Determine the (x, y) coordinate at the center of the cell enclosing the given text.  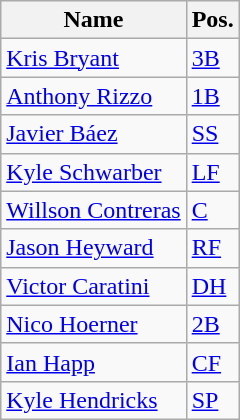
Anthony Rizzo (94, 96)
DH (212, 286)
Pos. (212, 20)
Jason Heyward (94, 248)
RF (212, 248)
Kyle Hendricks (94, 400)
2B (212, 324)
SP (212, 400)
Victor Caratini (94, 286)
CF (212, 362)
Name (94, 20)
Kris Bryant (94, 58)
Nico Hoerner (94, 324)
Javier Báez (94, 134)
C (212, 210)
LF (212, 172)
1B (212, 96)
SS (212, 134)
Kyle Schwarber (94, 172)
Ian Happ (94, 362)
3B (212, 58)
Willson Contreras (94, 210)
